For the text-containing cell, return its midpoint in [x, y] coordinate format. 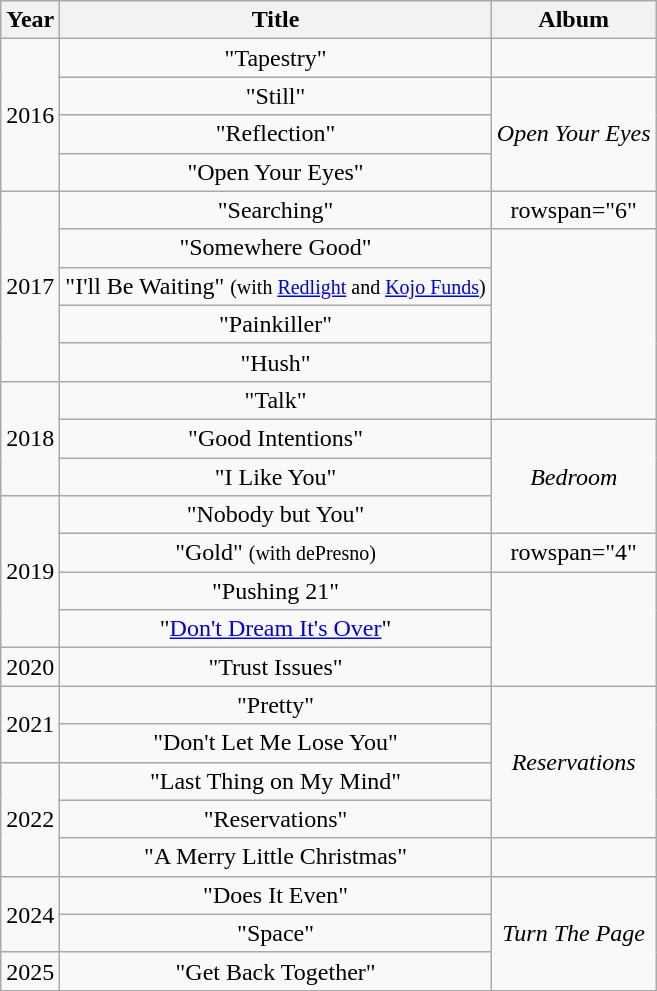
"Searching" [276, 210]
2019 [30, 572]
2021 [30, 724]
"Don't Dream It's Over" [276, 629]
"Last Thing on My Mind" [276, 781]
"Nobody but You" [276, 515]
"Reflection" [276, 134]
"Get Back Together" [276, 971]
2020 [30, 667]
Open Your Eyes [574, 134]
"Pushing 21" [276, 591]
"Good Intentions" [276, 438]
"Pretty" [276, 705]
"Space" [276, 933]
"A Merry Little Christmas" [276, 857]
"I'll Be Waiting" (with Redlight and Kojo Funds) [276, 286]
"Somewhere Good" [276, 248]
"Trust Issues" [276, 667]
Turn The Page [574, 933]
rowspan="4" [574, 553]
2016 [30, 115]
rowspan="6" [574, 210]
"Painkiller" [276, 324]
2017 [30, 286]
2022 [30, 819]
2024 [30, 914]
"Hush" [276, 362]
"I Like You" [276, 477]
"Talk" [276, 400]
"Don't Let Me Lose You" [276, 743]
Year [30, 20]
Title [276, 20]
2018 [30, 438]
Album [574, 20]
Reservations [574, 762]
"Still" [276, 96]
"Gold" (with dePresno) [276, 553]
"Tapestry" [276, 58]
"Open Your Eyes" [276, 172]
2025 [30, 971]
"Does It Even" [276, 895]
"Reservations" [276, 819]
Bedroom [574, 476]
